Return the (x, y) coordinate for the center point of the cell that contains the specified text.  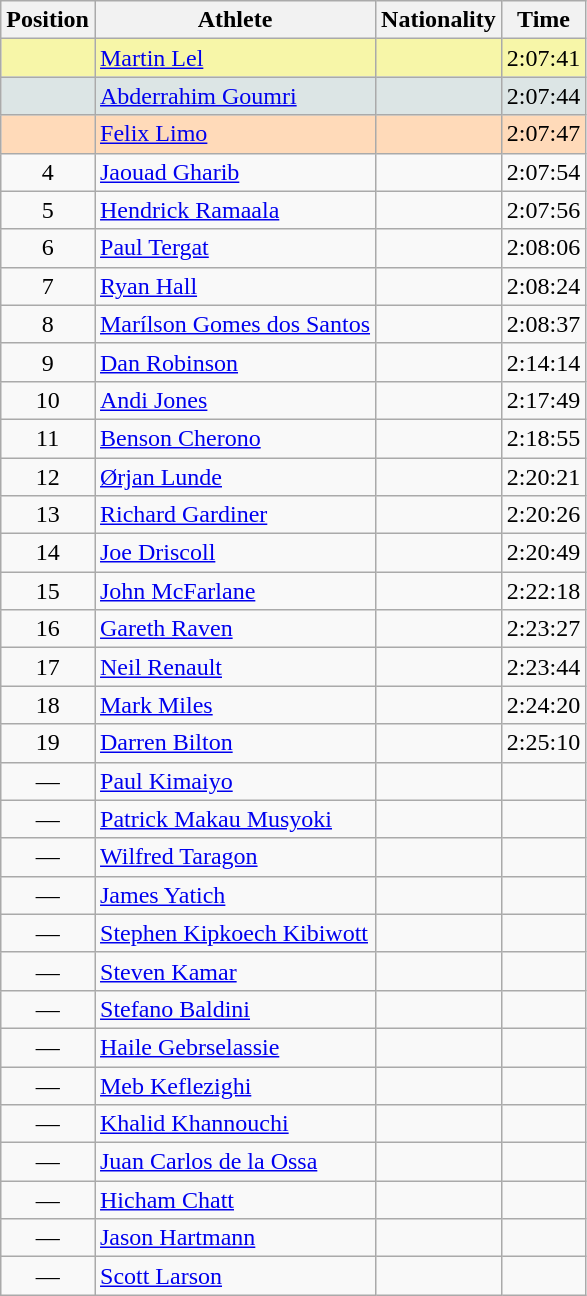
Athlete (234, 20)
Nationality (439, 20)
Juan Carlos de la Ossa (234, 1162)
Joe Driscoll (234, 553)
2:23:27 (543, 629)
Darren Bilton (234, 743)
2:22:18 (543, 591)
Position (48, 20)
2:07:54 (543, 172)
Wilfred Taragon (234, 857)
2:23:44 (543, 667)
2:08:06 (543, 248)
19 (48, 743)
8 (48, 324)
Patrick Makau Musyoki (234, 819)
Benson Cherono (234, 438)
James Yatich (234, 895)
Stefano Baldini (234, 1009)
Marílson Gomes dos Santos (234, 324)
Ryan Hall (234, 286)
Hicham Chatt (234, 1200)
Scott Larson (234, 1276)
7 (48, 286)
Andi Jones (234, 400)
12 (48, 477)
11 (48, 438)
17 (48, 667)
2:20:21 (543, 477)
2:18:55 (543, 438)
Jaouad Gharib (234, 172)
Time (543, 20)
2:20:49 (543, 553)
15 (48, 591)
18 (48, 705)
2:07:47 (543, 134)
9 (48, 362)
2:24:20 (543, 705)
Mark Miles (234, 705)
Steven Kamar (234, 971)
Haile Gebrselassie (234, 1047)
2:20:26 (543, 515)
5 (48, 210)
Felix Limo (234, 134)
2:17:49 (543, 400)
Ørjan Lunde (234, 477)
2:07:56 (543, 210)
Gareth Raven (234, 629)
14 (48, 553)
Abderrahim Goumri (234, 96)
Hendrick Ramaala (234, 210)
Jason Hartmann (234, 1238)
10 (48, 400)
Martin Lel (234, 58)
Meb Keflezighi (234, 1085)
2:14:14 (543, 362)
Paul Tergat (234, 248)
Neil Renault (234, 667)
John McFarlane (234, 591)
2:07:41 (543, 58)
Khalid Khannouchi (234, 1124)
Stephen Kipkoech Kibiwott (234, 933)
Dan Robinson (234, 362)
4 (48, 172)
13 (48, 515)
16 (48, 629)
2:25:10 (543, 743)
Richard Gardiner (234, 515)
6 (48, 248)
2:08:24 (543, 286)
2:07:44 (543, 96)
Paul Kimaiyo (234, 781)
2:08:37 (543, 324)
